For the text-containing cell, return its midpoint in [x, y] coordinate format. 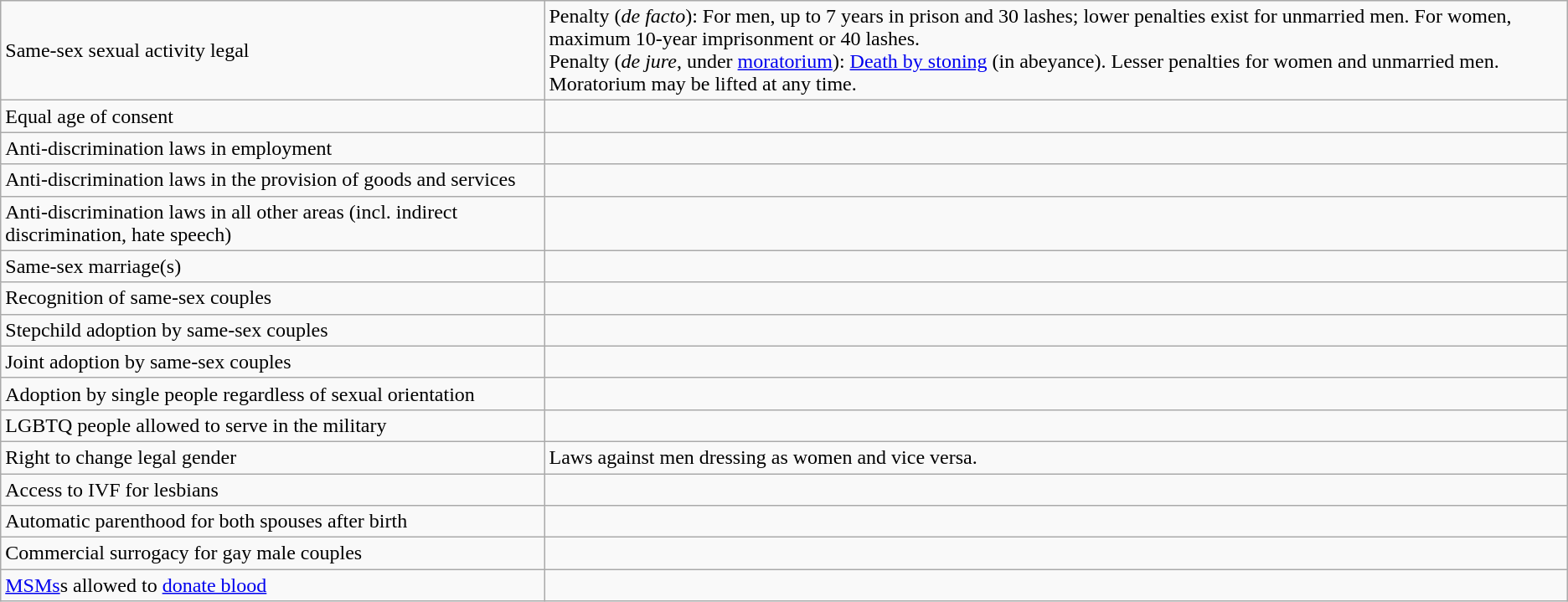
Right to change legal gender [273, 457]
Same-sex sexual activity legal [273, 50]
Recognition of same-sex couples [273, 298]
Joint adoption by same-sex couples [273, 362]
Stepchild adoption by same-sex couples [273, 330]
Anti-discrimination laws in employment [273, 148]
Adoption by single people regardless of sexual orientation [273, 394]
Automatic parenthood for both spouses after birth [273, 522]
Equal age of consent [273, 116]
MSMss allowed to donate blood [273, 585]
Laws against men dressing as women and vice versa. [1055, 457]
Commercial surrogacy for gay male couples [273, 553]
Anti-discrimination laws in all other areas (incl. indirect discrimination, hate speech) [273, 223]
Same-sex marriage(s) [273, 266]
Access to IVF for lesbians [273, 490]
LGBTQ people allowed to serve in the military [273, 425]
Anti-discrimination laws in the provision of goods and services [273, 180]
